Find where the given text appears and provide that cell's center as (X, Y) coordinate. 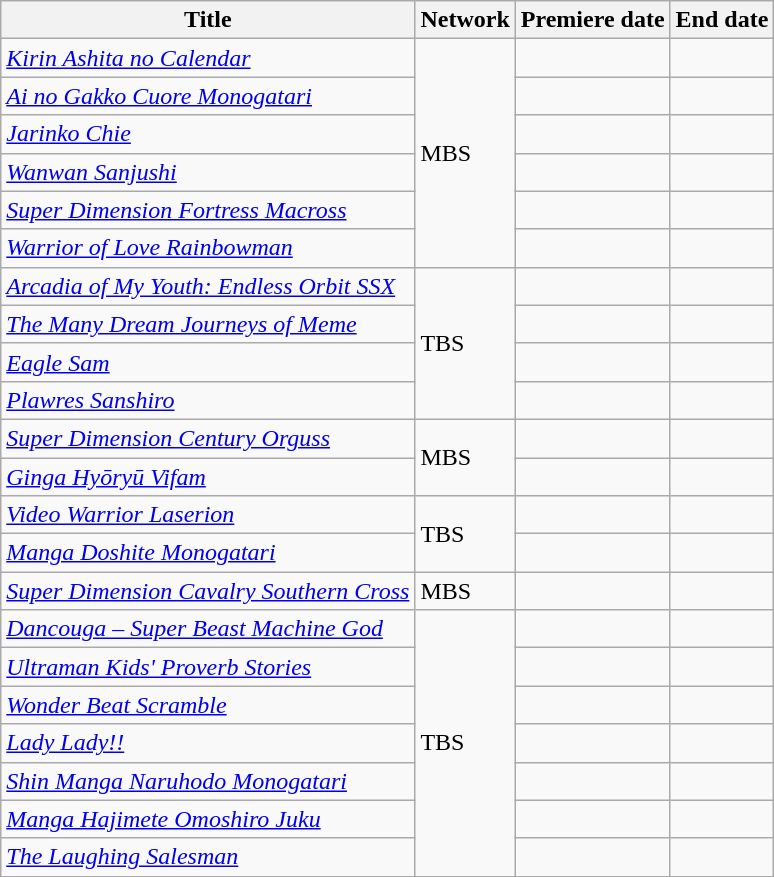
Dancouga – Super Beast Machine God (208, 629)
Plawres Sanshiro (208, 400)
End date (722, 20)
Premiere date (592, 20)
Super Dimension Century Orguss (208, 438)
Shin Manga Naruhodo Monogatari (208, 781)
The Laughing Salesman (208, 857)
Lady Lady!! (208, 743)
Wonder Beat Scramble (208, 705)
Arcadia of My Youth: Endless Orbit SSX (208, 286)
Title (208, 20)
Ultraman Kids' Proverb Stories (208, 667)
Manga Hajimete Omoshiro Juku (208, 819)
Ai no Gakko Cuore Monogatari (208, 96)
Super Dimension Cavalry Southern Cross (208, 591)
Video Warrior Laserion (208, 515)
Warrior of Love Rainbowman (208, 248)
Wanwan Sanjushi (208, 172)
Network (465, 20)
Eagle Sam (208, 362)
Super Dimension Fortress Macross (208, 210)
Jarinko Chie (208, 134)
Kirin Ashita no Calendar (208, 58)
Ginga Hyōryū Vifam (208, 477)
Manga Doshite Monogatari (208, 553)
The Many Dream Journeys of Meme (208, 324)
